For the text-containing cell, return its midpoint in (X, Y) coordinate format. 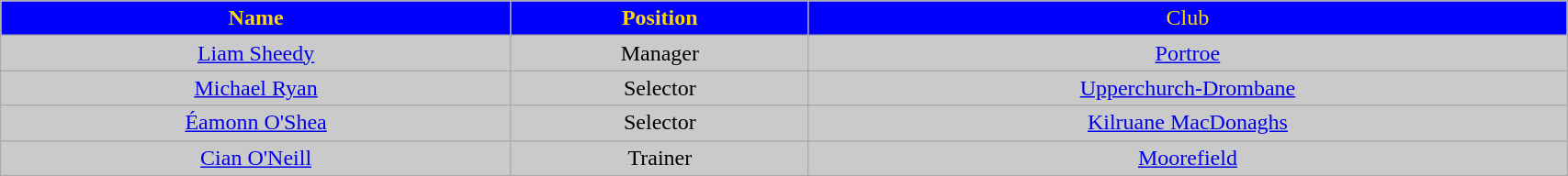
Kilruane MacDonaghs (1187, 123)
Upperchurch-Drombane (1187, 88)
Liam Sheedy (256, 53)
Name (256, 18)
Portroe (1187, 53)
Club (1187, 18)
Trainer (660, 158)
Éamonn O'Shea (256, 123)
Moorefield (1187, 158)
Michael Ryan (256, 88)
Cian O'Neill (256, 158)
Position (660, 18)
Manager (660, 53)
